Provide the (x, y) coordinate of the cell's center where the given text is located.  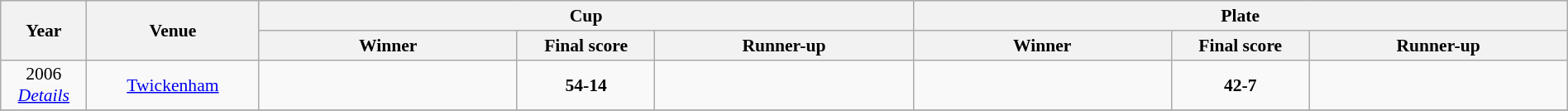
Cup (586, 16)
42-7 (1241, 84)
Plate (1241, 16)
54-14 (586, 84)
2006 Details (44, 84)
Year (44, 30)
Venue (173, 30)
Twickenham (173, 84)
